Extract the [x, y] coordinate from the center of the cell holding the provided text.  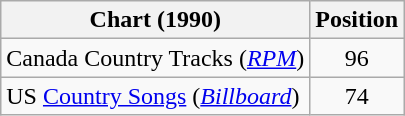
Position [357, 20]
96 [357, 58]
Canada Country Tracks (RPM) [156, 58]
Chart (1990) [156, 20]
US Country Songs (Billboard) [156, 96]
74 [357, 96]
